Pinpoint the cell where the given text exists, returning its [x, y] midpoint coordinate. 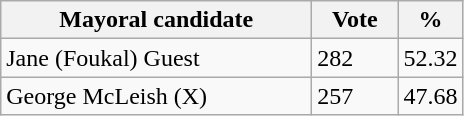
52.32 [430, 58]
47.68 [430, 96]
% [430, 20]
282 [355, 58]
George McLeish (X) [156, 96]
Mayoral candidate [156, 20]
Vote [355, 20]
257 [355, 96]
Jane (Foukal) Guest [156, 58]
